Find where the given text appears and provide that cell's center as [x, y] coordinate. 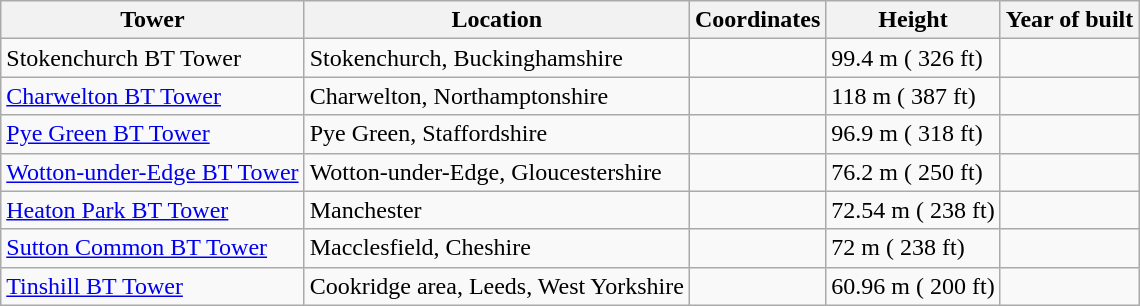
Pye Green, Staffordshire [496, 134]
Tinshill BT Tower [152, 286]
96.9 m ( 318 ft) [913, 134]
Coordinates [757, 20]
118 m ( 387 ft) [913, 96]
Wotton-under-Edge, Gloucestershire [496, 172]
76.2 m ( 250 ft) [913, 172]
Location [496, 20]
Charwelton BT Tower [152, 96]
Wotton-under-Edge BT Tower [152, 172]
Tower [152, 20]
72.54 m ( 238 ft) [913, 210]
Cookridge area, Leeds, West Yorkshire [496, 286]
Stokenchurch, Buckinghamshire [496, 58]
Macclesfield, Cheshire [496, 248]
Manchester [496, 210]
Height [913, 20]
Pye Green BT Tower [152, 134]
Charwelton, Northamptonshire [496, 96]
Heaton Park BT Tower [152, 210]
72 m ( 238 ft) [913, 248]
Stokenchurch BT Tower [152, 58]
60.96 m ( 200 ft) [913, 286]
Sutton Common BT Tower [152, 248]
Year of built [1070, 20]
99.4 m ( 326 ft) [913, 58]
